Output the (X, Y) coordinate of the center of the cell containing the given text.  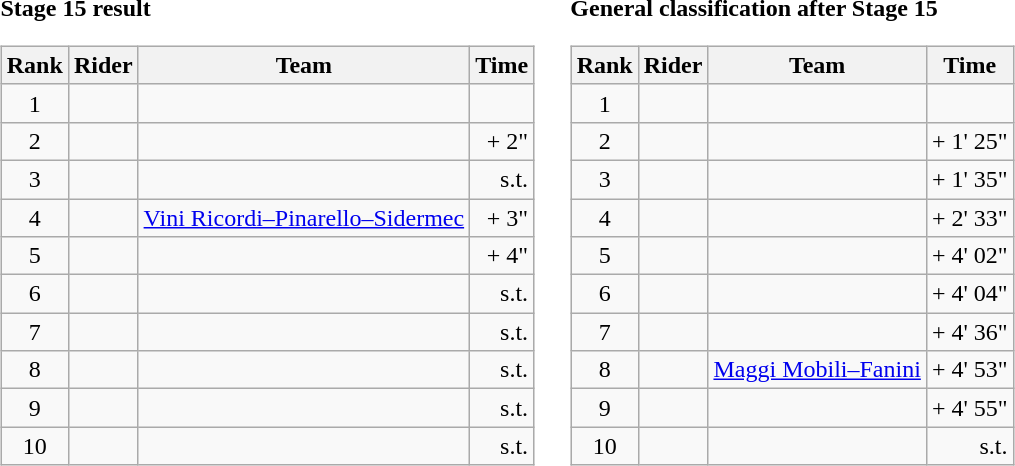
+ 4' 04" (970, 294)
Vini Ricordi–Pinarello–Sidermec (304, 217)
+ 4' 02" (970, 256)
+ 3" (502, 217)
+ 2' 33" (970, 217)
Maggi Mobili–Fanini (817, 370)
+ 2" (502, 141)
+ 1' 35" (970, 179)
+ 4" (502, 256)
+ 4' 53" (970, 370)
+ 4' 36" (970, 332)
+ 1' 25" (970, 141)
+ 4' 55" (970, 408)
